Return [X, Y] of the center of cell containing provided text 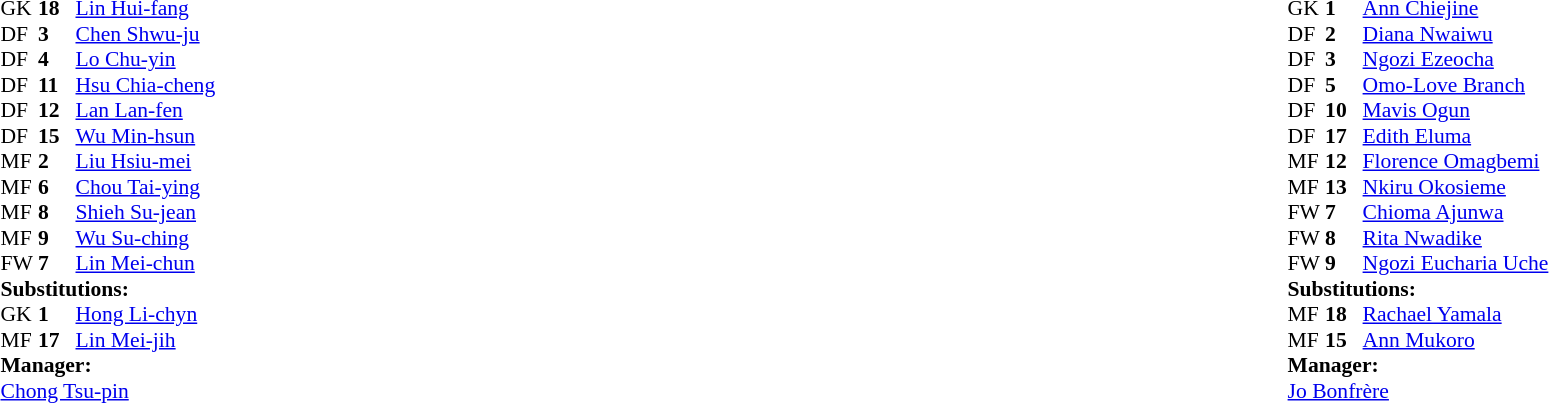
Chen Shwu-ju [146, 34]
Florence Omagbemi [1456, 161]
10 [1344, 111]
GK [19, 315]
Lin Mei-jih [146, 340]
Chou Tai-ying [146, 187]
11 [57, 85]
Shieh Su-jean [146, 213]
Mavis Ogun [1456, 111]
Lin Mei-chun [146, 263]
6 [57, 187]
Edith Eluma [1456, 136]
Nkiru Okosieme [1456, 187]
Hong Li-chyn [146, 315]
4 [57, 59]
5 [1344, 85]
18 [1344, 315]
13 [1344, 187]
Ann Mukoro [1456, 340]
Hsu Chia-cheng [146, 85]
Diana Nwaiwu [1456, 34]
Ngozi Ezeocha [1456, 59]
Lan Lan-fen [146, 111]
Rita Nwadike [1456, 238]
Lo Chu-yin [146, 59]
Ngozi Eucharia Uche [1456, 263]
Wu Su-ching [146, 238]
Wu Min-hsun [146, 136]
Liu Hsiu-mei [146, 161]
Omo-Love Branch [1456, 85]
Rachael Yamala [1456, 315]
Chioma Ajunwa [1456, 213]
1 [57, 315]
